Search for the cell housing the specified text and yield its [x, y] center coordinate. 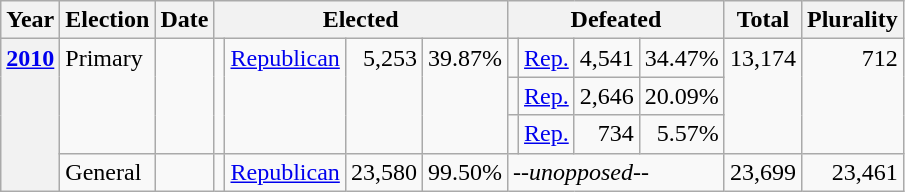
23,699 [762, 172]
5,253 [384, 96]
5.57% [682, 134]
Election [108, 20]
2,646 [606, 96]
712 [852, 96]
13,174 [762, 96]
20.09% [682, 96]
99.50% [464, 172]
34.47% [682, 58]
734 [606, 134]
--unopposed-- [616, 172]
General [108, 172]
2010 [30, 115]
Primary [108, 96]
Elected [361, 20]
Date [184, 20]
Total [762, 20]
23,580 [384, 172]
4,541 [606, 58]
Year [30, 20]
23,461 [852, 172]
Plurality [852, 20]
Defeated [616, 20]
39.87% [464, 96]
